From the cell containing the given text, extract its center point as (X, Y) coordinate. 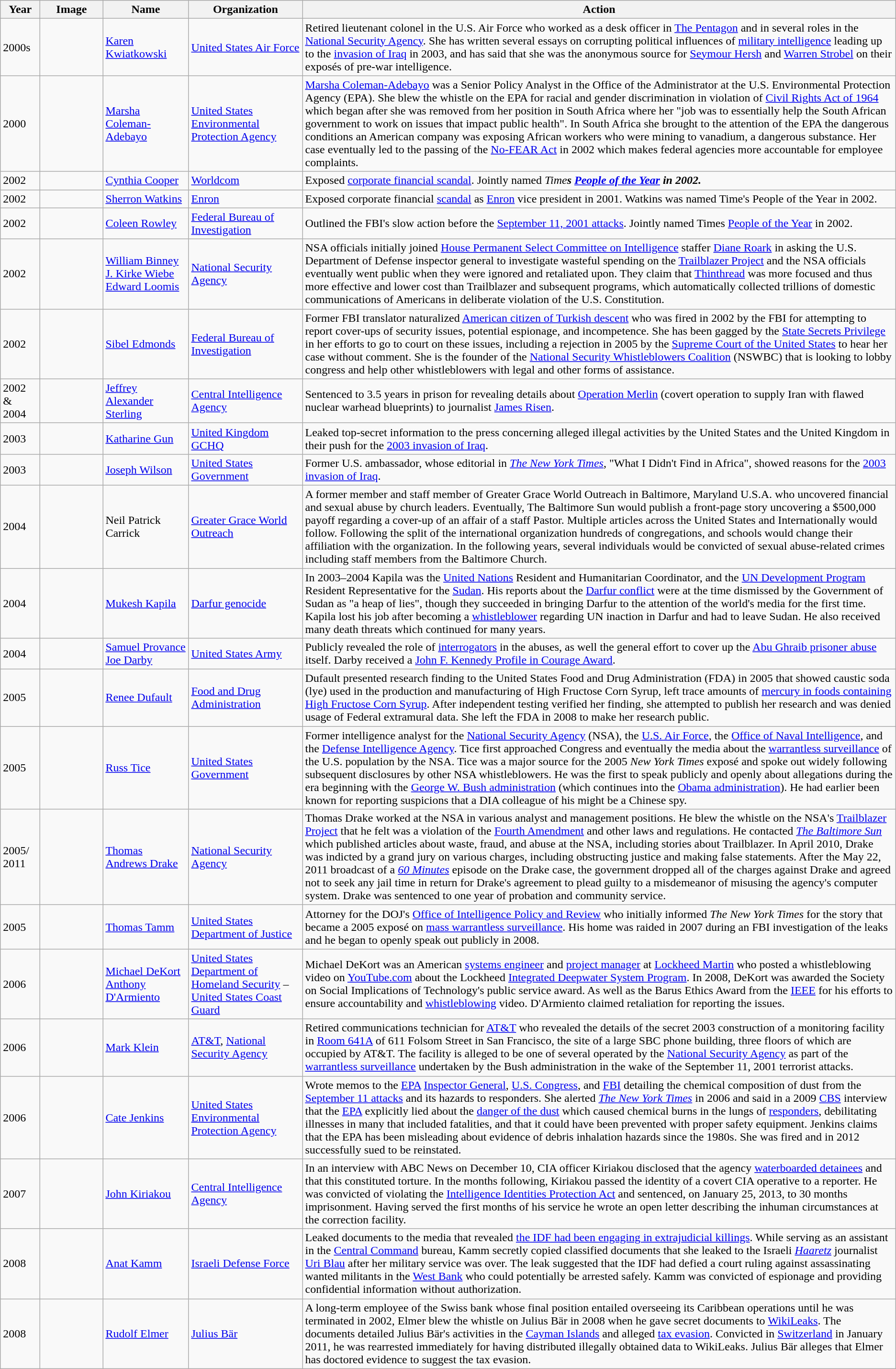
Thomas Andrews Drake (146, 857)
2002 & 2004 (20, 401)
John Kiriakou (146, 1194)
United States Department of Justice (246, 927)
Worldcom (246, 181)
William BinneyJ. Kirke WiebeEdward Loomis (146, 274)
Action (599, 10)
Enron (246, 199)
Russ Tice (146, 768)
United States Army (246, 654)
Exposed corporate financial scandal. Jointly named Times People of the Year in 2002. (599, 181)
Exposed corporate financial scandal as Enron vice president in 2001. Watkins was named Time's People of the Year in 2002. (599, 199)
Israeli Defense Force (246, 1264)
Sibel Edmonds (146, 344)
Greater Grace World Outreach (246, 527)
2000 (20, 124)
Anat Kamm (146, 1264)
Karen Kwiatkowski (146, 47)
Michael DeKortAnthony D'Armiento (146, 984)
Cynthia Cooper (146, 181)
2005/2011 (20, 857)
Rudolf Elmer (146, 1334)
2000s (20, 47)
United Kingdom GCHQ (246, 439)
Organization (246, 10)
2007 (20, 1194)
Outlined the FBI's slow action before the September 11, 2001 attacks. Jointly named Times People of the Year in 2002. (599, 223)
Neil Patrick Carrick (146, 527)
AT&T, National Security Agency (246, 1048)
Marsha Coleman-Adebayo (146, 124)
Thomas Tamm (146, 927)
Image (72, 10)
Mark Klein (146, 1048)
United States Air Force (246, 47)
Name (146, 10)
Cate Jenkins (146, 1118)
Joseph Wilson (146, 469)
Darfur genocide (246, 603)
Julius Bär (246, 1334)
Samuel ProvanceJoe Darby (146, 654)
Katharine Gun (146, 439)
Renee Dufault (146, 698)
United States Department of Homeland Security – United States Coast Guard (246, 984)
Sherron Watkins (146, 199)
Food and Drug Administration (246, 698)
Jeffrey Alexander Sterling (146, 401)
Mukesh Kapila (146, 603)
Coleen Rowley (146, 223)
Year (20, 10)
Former U.S. ambassador, whose editorial in The New York Times, "What I Didn't Find in Africa", showed reasons for the 2003 invasion of Iraq. (599, 469)
